Identify which cell holds the provided text, then report its [X, Y] central coordinate. 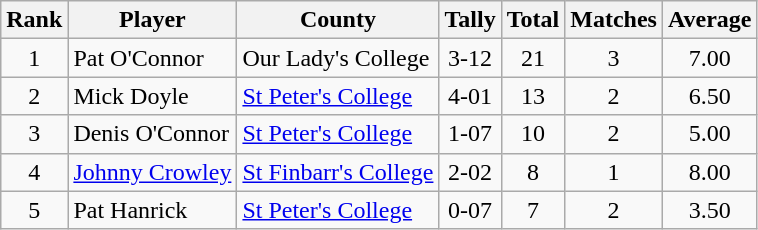
5.00 [710, 134]
0-07 [470, 210]
13 [533, 96]
St Finbarr's College [338, 172]
8.00 [710, 172]
3-12 [470, 58]
Mick Doyle [152, 96]
7.00 [710, 58]
2-02 [470, 172]
Average [710, 20]
8 [533, 172]
6.50 [710, 96]
Total [533, 20]
4-01 [470, 96]
Pat O'Connor [152, 58]
Johnny Crowley [152, 172]
10 [533, 134]
Matches [614, 20]
Tally [470, 20]
Player [152, 20]
21 [533, 58]
Our Lady's College [338, 58]
5 [34, 210]
Denis O'Connor [152, 134]
Rank [34, 20]
Pat Hanrick [152, 210]
4 [34, 172]
3.50 [710, 210]
7 [533, 210]
County [338, 20]
1-07 [470, 134]
